From the cell containing the given text, extract its center point as (X, Y) coordinate. 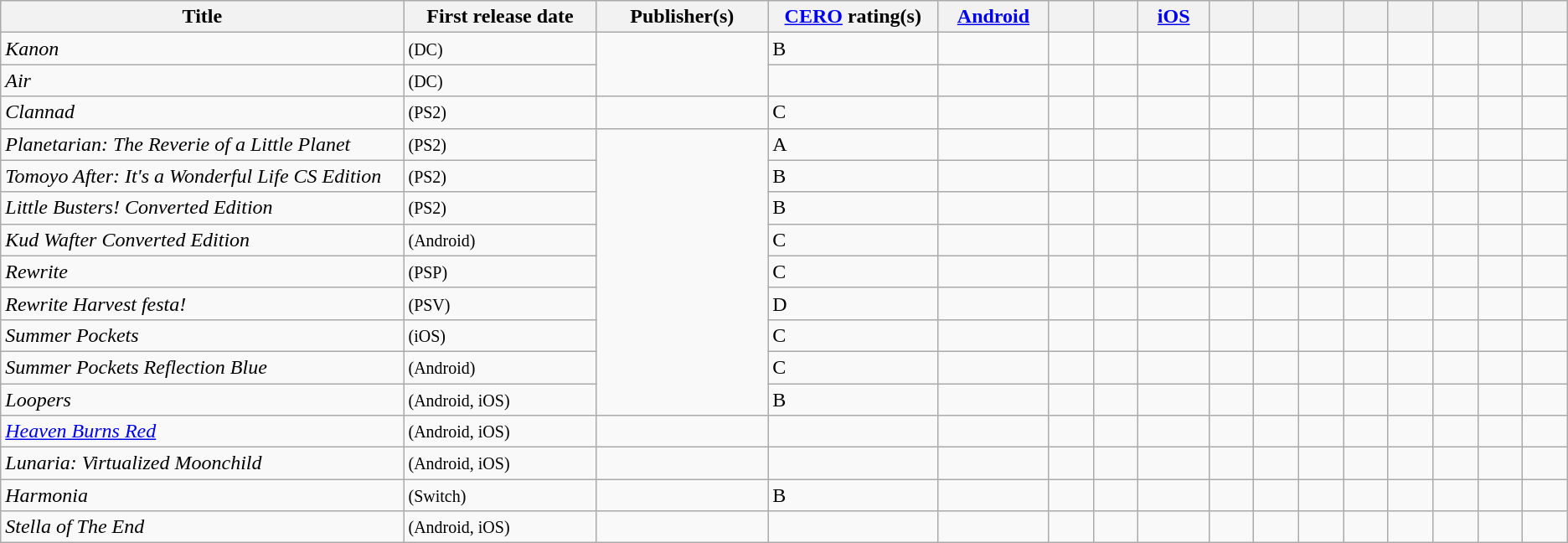
Title (203, 17)
Loopers (203, 400)
(PSP) (500, 271)
D (853, 303)
Little Busters! Converted Edition (203, 208)
First release date (500, 17)
Air (203, 80)
(iOS) (500, 335)
Kud Wafter Converted Edition (203, 240)
Summer Pockets Reflection Blue (203, 367)
Rewrite Harvest festa! (203, 303)
Lunaria: Virtualized Moonchild (203, 463)
iOS (1174, 17)
Planetarian: The Reverie of a Little Planet (203, 144)
A (853, 144)
Publisher(s) (682, 17)
(Switch) (500, 495)
Harmonia (203, 495)
(PSV) (500, 303)
Heaven Burns Red (203, 432)
CERO rating(s) (853, 17)
Clannad (203, 112)
Android (993, 17)
Summer Pockets (203, 335)
Rewrite (203, 271)
Tomoyo After: It's a Wonderful Life CS Edition (203, 176)
Stella of The End (203, 527)
Kanon (203, 49)
